Identify which cell holds the provided text, then report its [X, Y] central coordinate. 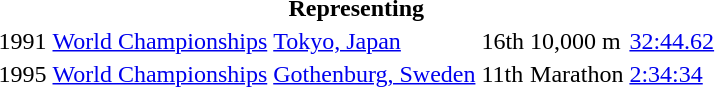
16th [503, 41]
Tokyo, Japan [374, 41]
World Championships [160, 41]
10,000 m [577, 41]
